From the cell containing the given text, extract its center point as [x, y] coordinate. 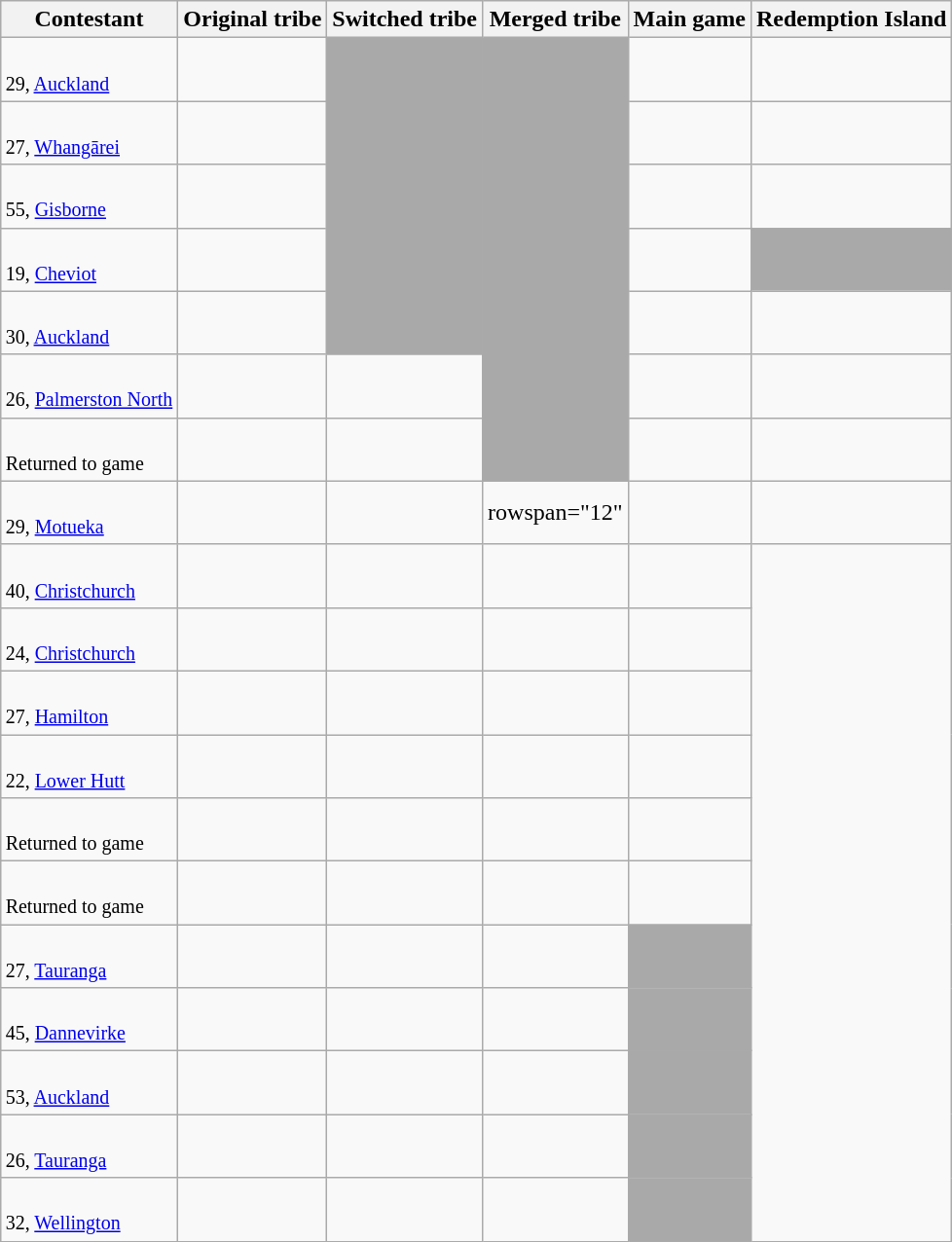
rowspan="12" [556, 512]
22, Lower Hutt [90, 765]
27, Whangārei [90, 132]
29, Motueka [90, 512]
29, Auckland [90, 70]
Redemption Island [851, 19]
Contestant [90, 19]
19, Cheviot [90, 259]
27, Hamilton [90, 703]
26, Palmerston North [90, 385]
24, Christchurch [90, 639]
53, Auckland [90, 1082]
55, Gisborne [90, 197]
32, Wellington [90, 1209]
27, Tauranga [90, 956]
40, Christchurch [90, 576]
26, Tauranga [90, 1147]
Switched tribe [405, 19]
45, Dannevirke [90, 1020]
Original tribe [253, 19]
Merged tribe [556, 19]
Main game [689, 19]
30, Auckland [90, 323]
